Return (x, y) of the center of cell containing provided text 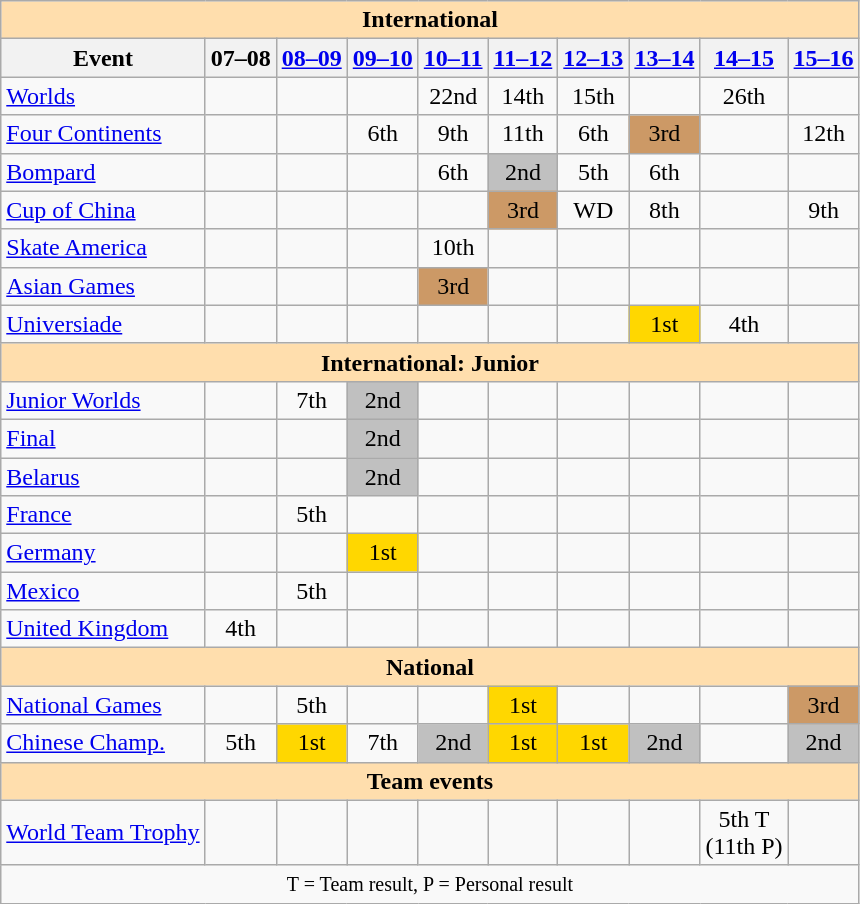
22nd (453, 96)
Cup of China (103, 210)
10–11 (453, 58)
Universiade (103, 324)
14th (523, 96)
Event (103, 58)
11th (523, 134)
WD (594, 210)
T = Team result, P = Personal result (430, 884)
14–15 (744, 58)
International: Junior (430, 362)
12–13 (594, 58)
09–10 (382, 58)
United Kingdom (103, 629)
10th (453, 248)
15–16 (824, 58)
International (430, 20)
15th (594, 96)
France (103, 515)
Germany (103, 553)
Junior Worlds (103, 400)
08–09 (312, 58)
National (430, 667)
Skate America (103, 248)
07–08 (240, 58)
Four Continents (103, 134)
Asian Games (103, 286)
Team events (430, 781)
Mexico (103, 591)
26th (744, 96)
13–14 (664, 58)
8th (664, 210)
Bompard (103, 172)
11–12 (523, 58)
National Games (103, 705)
12th (824, 134)
Belarus (103, 477)
5th T (11th P) (744, 832)
Worlds (103, 96)
World Team Trophy (103, 832)
Chinese Champ. (103, 743)
Final (103, 438)
